For the text-containing cell, return its midpoint in (x, y) coordinate format. 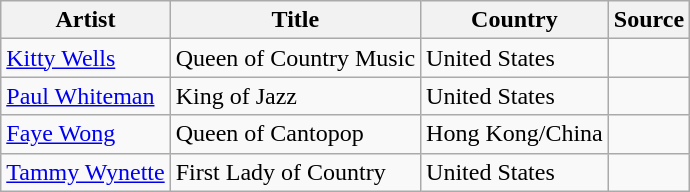
First Lady of Country (295, 172)
Country (515, 20)
Hong Kong/China (515, 134)
Tammy Wynette (86, 172)
Faye Wong (86, 134)
Source (648, 20)
King of Jazz (295, 96)
Paul Whiteman (86, 96)
Queen of Cantopop (295, 134)
Queen of Country Music (295, 58)
Kitty Wells (86, 58)
Title (295, 20)
Artist (86, 20)
